Extract the [X, Y] coordinate from the center of the cell holding the provided text.  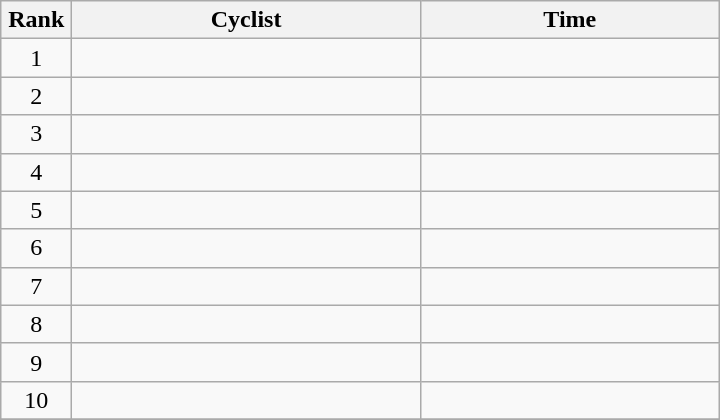
8 [36, 324]
Cyclist [246, 20]
9 [36, 362]
7 [36, 286]
Time [570, 20]
10 [36, 400]
Rank [36, 20]
4 [36, 172]
5 [36, 210]
1 [36, 58]
2 [36, 96]
6 [36, 248]
3 [36, 134]
